Extract the [X, Y] coordinate from the center of the cell holding the provided text.  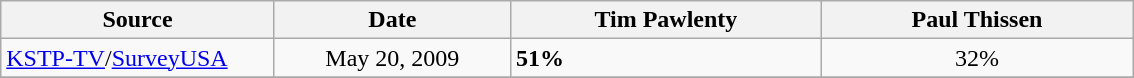
May 20, 2009 [392, 58]
Tim Pawlenty [666, 20]
KSTP-TV/SurveyUSA [138, 58]
32% [976, 58]
Paul Thissen [976, 20]
Date [392, 20]
Source [138, 20]
51% [666, 58]
